Provide the (X, Y) coordinate of the cell's center where the given text is located.  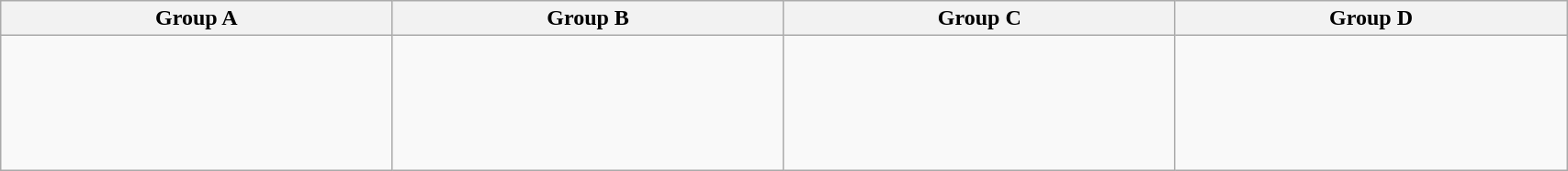
Group C (979, 18)
Group A (197, 18)
Group D (1371, 18)
Group B (588, 18)
